Determine the [X, Y] coordinate at the center of the cell enclosing the given text.  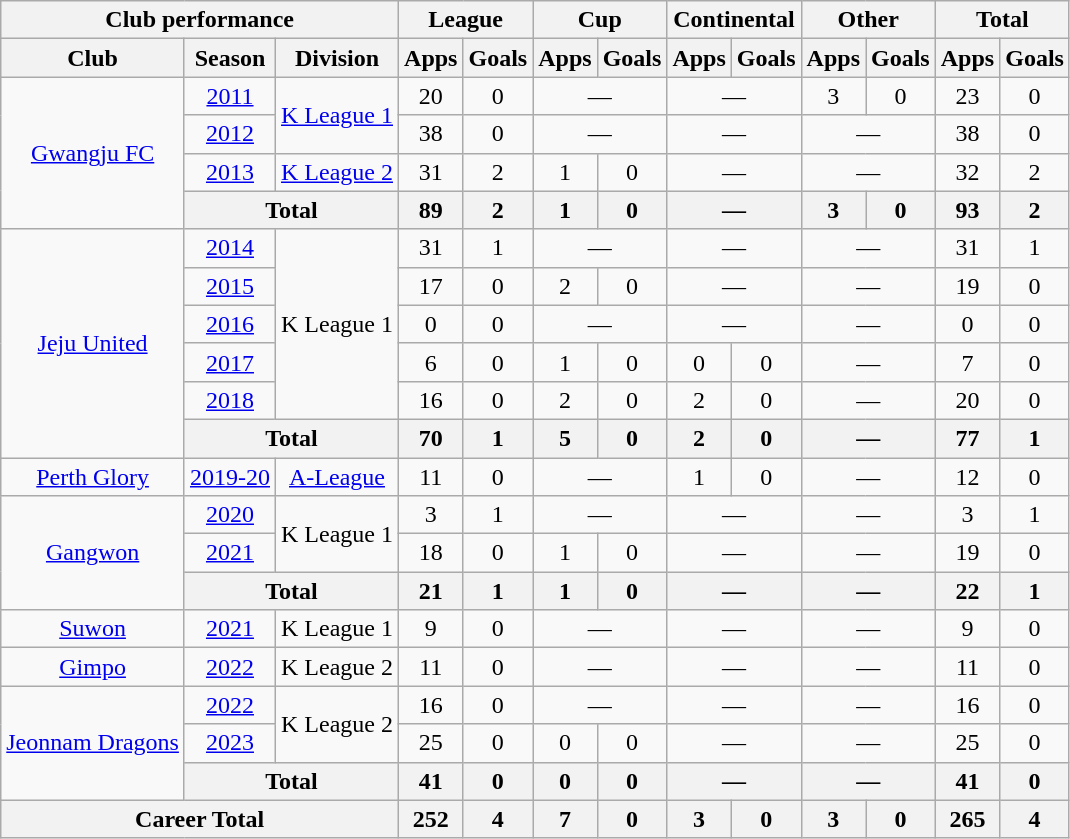
17 [431, 286]
2012 [230, 134]
2011 [230, 96]
6 [431, 362]
21 [431, 591]
23 [967, 96]
Jeju United [93, 343]
Gwangju FC [93, 153]
2017 [230, 362]
Jeonnam Dragons [93, 743]
2015 [230, 286]
Club performance [200, 20]
93 [967, 210]
77 [967, 438]
2016 [230, 324]
2019-20 [230, 477]
Continental [734, 20]
12 [967, 477]
2014 [230, 248]
Season [230, 58]
2023 [230, 743]
Career Total [200, 819]
Gangwon [93, 553]
5 [565, 438]
Gimpo [93, 667]
252 [431, 819]
18 [431, 553]
Other [868, 20]
2013 [230, 172]
Cup [600, 20]
22 [967, 591]
Division [338, 58]
Suwon [93, 629]
Perth Glory [93, 477]
70 [431, 438]
Club [93, 58]
89 [431, 210]
2020 [230, 515]
2018 [230, 400]
32 [967, 172]
265 [967, 819]
League [466, 20]
A-League [338, 477]
